Find where the given text appears and provide that cell's center as [x, y] coordinate. 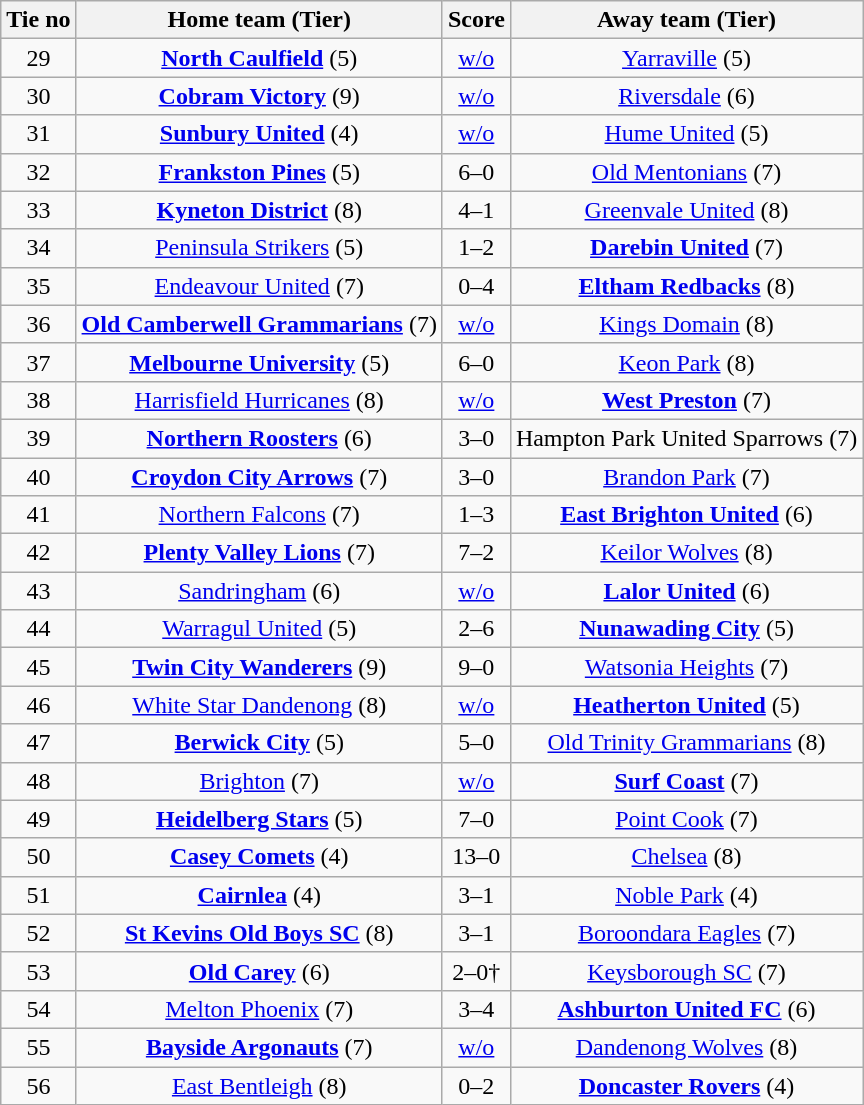
1–3 [476, 515]
Kings Domain (8) [686, 324]
30 [38, 96]
East Bentleigh (8) [259, 1085]
West Preston (7) [686, 400]
Boroondara Eagles (7) [686, 933]
Berwick City (5) [259, 743]
29 [38, 58]
Point Cook (7) [686, 819]
White Star Dandenong (8) [259, 705]
Surf Coast (7) [686, 781]
2–6 [476, 629]
53 [38, 971]
2–0† [476, 971]
33 [38, 210]
Croydon City Arrows (7) [259, 477]
Nunawading City (5) [686, 629]
Warragul United (5) [259, 629]
Tie no [38, 20]
Sandringham (6) [259, 591]
Old Carey (6) [259, 971]
North Caulfield (5) [259, 58]
13–0 [476, 857]
East Brighton United (6) [686, 515]
Northern Falcons (7) [259, 515]
55 [38, 1047]
Cobram Victory (9) [259, 96]
Old Camberwell Grammarians (7) [259, 324]
46 [38, 705]
9–0 [476, 667]
Peninsula Strikers (5) [259, 248]
Casey Comets (4) [259, 857]
Greenvale United (8) [686, 210]
Old Trinity Grammarians (8) [686, 743]
41 [38, 515]
Twin City Wanderers (9) [259, 667]
51 [38, 895]
Old Mentonians (7) [686, 172]
39 [38, 438]
31 [38, 134]
54 [38, 1009]
Brandon Park (7) [686, 477]
36 [38, 324]
38 [38, 400]
Watsonia Heights (7) [686, 667]
Harrisfield Hurricanes (8) [259, 400]
Frankston Pines (5) [259, 172]
Keilor Wolves (8) [686, 553]
Cairnlea (4) [259, 895]
0–2 [476, 1085]
Riversdale (6) [686, 96]
Chelsea (8) [686, 857]
Lalor United (6) [686, 591]
52 [38, 933]
50 [38, 857]
4–1 [476, 210]
Endeavour United (7) [259, 286]
Melton Phoenix (7) [259, 1009]
Noble Park (4) [686, 895]
56 [38, 1085]
Score [476, 20]
Ashburton United FC (6) [686, 1009]
40 [38, 477]
34 [38, 248]
Melbourne University (5) [259, 362]
Hume United (5) [686, 134]
5–0 [476, 743]
Brighton (7) [259, 781]
37 [38, 362]
Keon Park (8) [686, 362]
0–4 [476, 286]
Heidelberg Stars (5) [259, 819]
Sunbury United (4) [259, 134]
St Kevins Old Boys SC (8) [259, 933]
49 [38, 819]
48 [38, 781]
44 [38, 629]
32 [38, 172]
Northern Roosters (6) [259, 438]
42 [38, 553]
Hampton Park United Sparrows (7) [686, 438]
1–2 [476, 248]
Home team (Tier) [259, 20]
Plenty Valley Lions (7) [259, 553]
47 [38, 743]
7–2 [476, 553]
45 [38, 667]
Doncaster Rovers (4) [686, 1085]
Kyneton District (8) [259, 210]
Keysborough SC (7) [686, 971]
7–0 [476, 819]
Yarraville (5) [686, 58]
Eltham Redbacks (8) [686, 286]
Away team (Tier) [686, 20]
Bayside Argonauts (7) [259, 1047]
43 [38, 591]
Darebin United (7) [686, 248]
Dandenong Wolves (8) [686, 1047]
Heatherton United (5) [686, 705]
3–4 [476, 1009]
35 [38, 286]
